Detect which cell encompasses the target text, then output its [x, y] center coordinate. 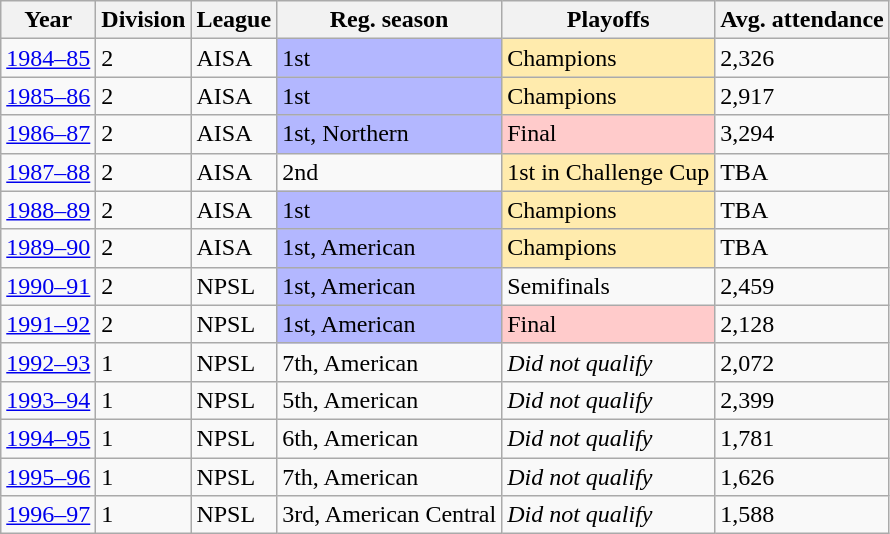
1992–93 [48, 362]
Year [48, 20]
1,588 [802, 515]
2,917 [802, 96]
1991–92 [48, 324]
Semifinals [608, 286]
2,326 [802, 58]
1986–87 [48, 134]
3,294 [802, 134]
1993–94 [48, 400]
League [234, 20]
Playoffs [608, 20]
1987–88 [48, 172]
1989–90 [48, 248]
2nd [390, 172]
1985–86 [48, 96]
2,399 [802, 400]
Division [144, 20]
1,626 [802, 477]
1995–96 [48, 477]
6th, American [390, 438]
1,781 [802, 438]
2,459 [802, 286]
Avg. attendance [802, 20]
Reg. season [390, 20]
1996–97 [48, 515]
1988–89 [48, 210]
2,128 [802, 324]
1994–95 [48, 438]
1984–85 [48, 58]
1st in Challenge Cup [608, 172]
5th, American [390, 400]
3rd, American Central [390, 515]
1990–91 [48, 286]
1st, Northern [390, 134]
2,072 [802, 362]
